From the cell containing the given text, extract its center point as [x, y] coordinate. 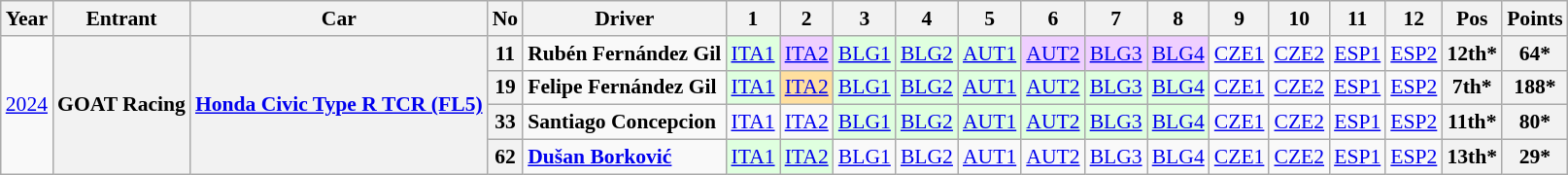
Honda Civic Type R TCR (FL5) [339, 105]
6 [1053, 18]
11th* [1472, 122]
Dušan Borković [624, 157]
Year [27, 18]
Rubén Fernández Gil [624, 53]
62 [505, 157]
GOAT Racing [121, 105]
7 [1116, 18]
7th* [1472, 87]
5 [989, 18]
10 [1299, 18]
Entrant [121, 18]
2024 [27, 105]
Driver [624, 18]
19 [505, 87]
Pos [1472, 18]
3 [865, 18]
33 [505, 122]
2 [806, 18]
Points [1535, 18]
12 [1414, 18]
12th* [1472, 53]
Felipe Fernández Gil [624, 87]
29* [1535, 157]
9 [1240, 18]
13th* [1472, 157]
1 [752, 18]
4 [927, 18]
8 [1178, 18]
Car [339, 18]
64* [1535, 53]
No [505, 18]
188* [1535, 87]
80* [1535, 122]
Santiago Concepcion [624, 122]
